Search for the cell housing the specified text and yield its [x, y] center coordinate. 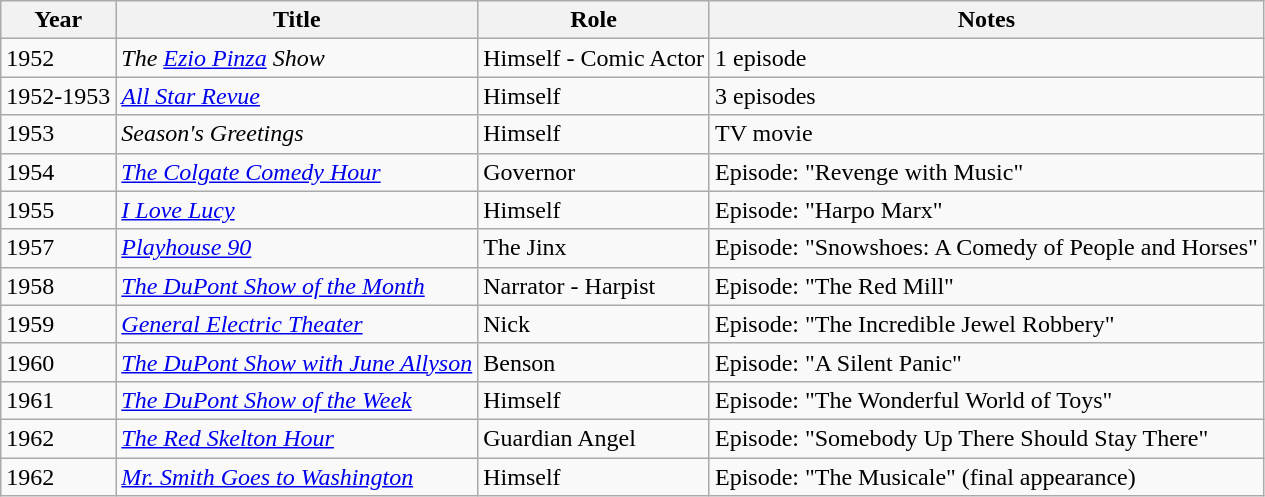
Benson [594, 362]
1961 [58, 400]
1958 [58, 286]
TV movie [986, 134]
The DuPont Show of the Month [297, 286]
The Jinx [594, 248]
Himself - Comic Actor [594, 58]
3 episodes [986, 96]
1952 [58, 58]
Episode: "Harpo Marx" [986, 210]
The Red Skelton Hour [297, 438]
1952-1953 [58, 96]
The DuPont Show of the Week [297, 400]
Mr. Smith Goes to Washington [297, 477]
1 episode [986, 58]
Year [58, 20]
1957 [58, 248]
Episode: "The Red Mill" [986, 286]
Governor [594, 172]
The DuPont Show with June Allyson [297, 362]
Episode: "The Incredible Jewel Robbery" [986, 324]
1955 [58, 210]
Episode: "The Musicale" (final appearance) [986, 477]
Title [297, 20]
Notes [986, 20]
The Ezio Pinza Show [297, 58]
General Electric Theater [297, 324]
Episode: "A Silent Panic" [986, 362]
All Star Revue [297, 96]
Role [594, 20]
Nick [594, 324]
Season's Greetings [297, 134]
I Love Lucy [297, 210]
Narrator - Harpist [594, 286]
1959 [58, 324]
Guardian Angel [594, 438]
Episode: "The Wonderful World of Toys" [986, 400]
Playhouse 90 [297, 248]
Episode: "Snowshoes: A Comedy of People and Horses" [986, 248]
1953 [58, 134]
Episode: "Somebody Up There Should Stay There" [986, 438]
Episode: "Revenge with Music" [986, 172]
1960 [58, 362]
1954 [58, 172]
The Colgate Comedy Hour [297, 172]
